Provide the [X, Y] coordinate of the cell's center where the given text is located.  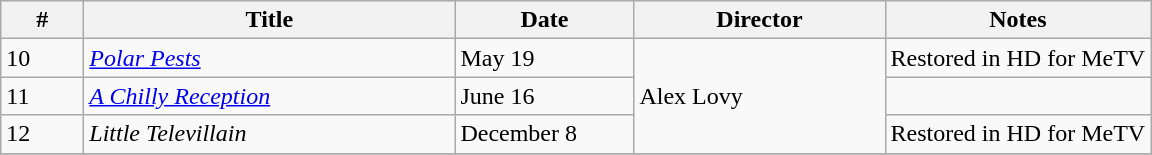
A Chilly Reception [270, 96]
June 16 [544, 96]
10 [42, 58]
Polar Pests [270, 58]
Little Televillain [270, 134]
December 8 [544, 134]
12 [42, 134]
Notes [1018, 20]
# [42, 20]
Alex Lovy [760, 96]
May 19 [544, 58]
Title [270, 20]
11 [42, 96]
Director [760, 20]
Date [544, 20]
